Scan for the cell matching the given text and deliver its (X, Y) coordinate at center. 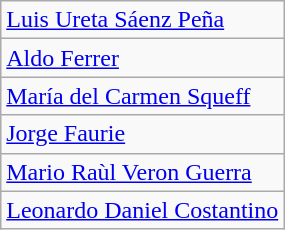
María del Carmen Squeff (142, 96)
Mario Raùl Veron Guerra (142, 172)
Jorge Faurie (142, 134)
Luis Ureta Sáenz Peña (142, 20)
Leonardo Daniel Costantino (142, 210)
Aldo Ferrer (142, 58)
